Provide the (x, y) coordinate of the cell's center where the given text is located.  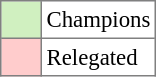
Champions (98, 20)
Relegated (98, 57)
